Return the (x, y) coordinate for the center point of the cell that contains the specified text.  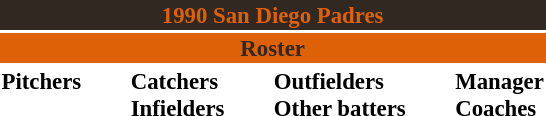
1990 San Diego Padres (272, 15)
Roster (272, 48)
